Return [X, Y] of the center of cell containing provided text 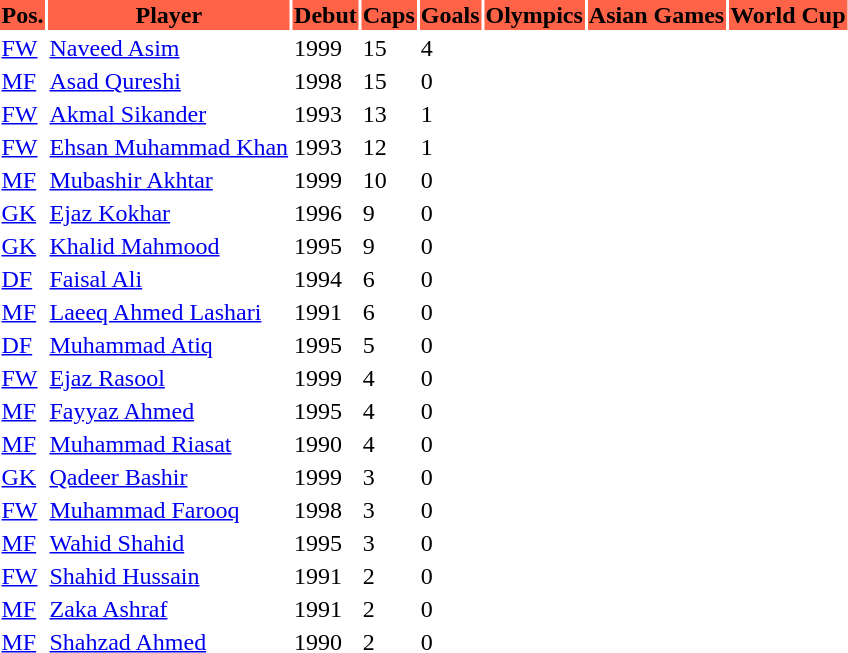
Shahid Hussain [169, 576]
Ejaz Kokhar [169, 213]
Fayyaz Ahmed [169, 411]
Muhammad Riasat [169, 444]
Mubashir Akhtar [169, 180]
Muhammad Atiq [169, 345]
Pos. [22, 15]
Zaka Ashraf [169, 609]
Asad Qureshi [169, 81]
12 [388, 147]
10 [388, 180]
13 [388, 114]
World Cup [788, 15]
1996 [326, 213]
Ehsan Muhammad Khan [169, 147]
Laeeq Ahmed Lashari [169, 312]
Wahid Shahid [169, 543]
Goals [450, 15]
Naveed Asim [169, 48]
1994 [326, 279]
Caps [388, 15]
Faisal Ali [169, 279]
Akmal Sikander [169, 114]
5 [388, 345]
Asian Games [656, 15]
Debut [326, 15]
1990 [326, 444]
Ejaz Rasool [169, 378]
Olympics [534, 15]
Qadeer Bashir [169, 477]
Khalid Mahmood [169, 246]
Muhammad Farooq [169, 510]
Player [169, 15]
